Return [X, Y] of the center of cell containing provided text 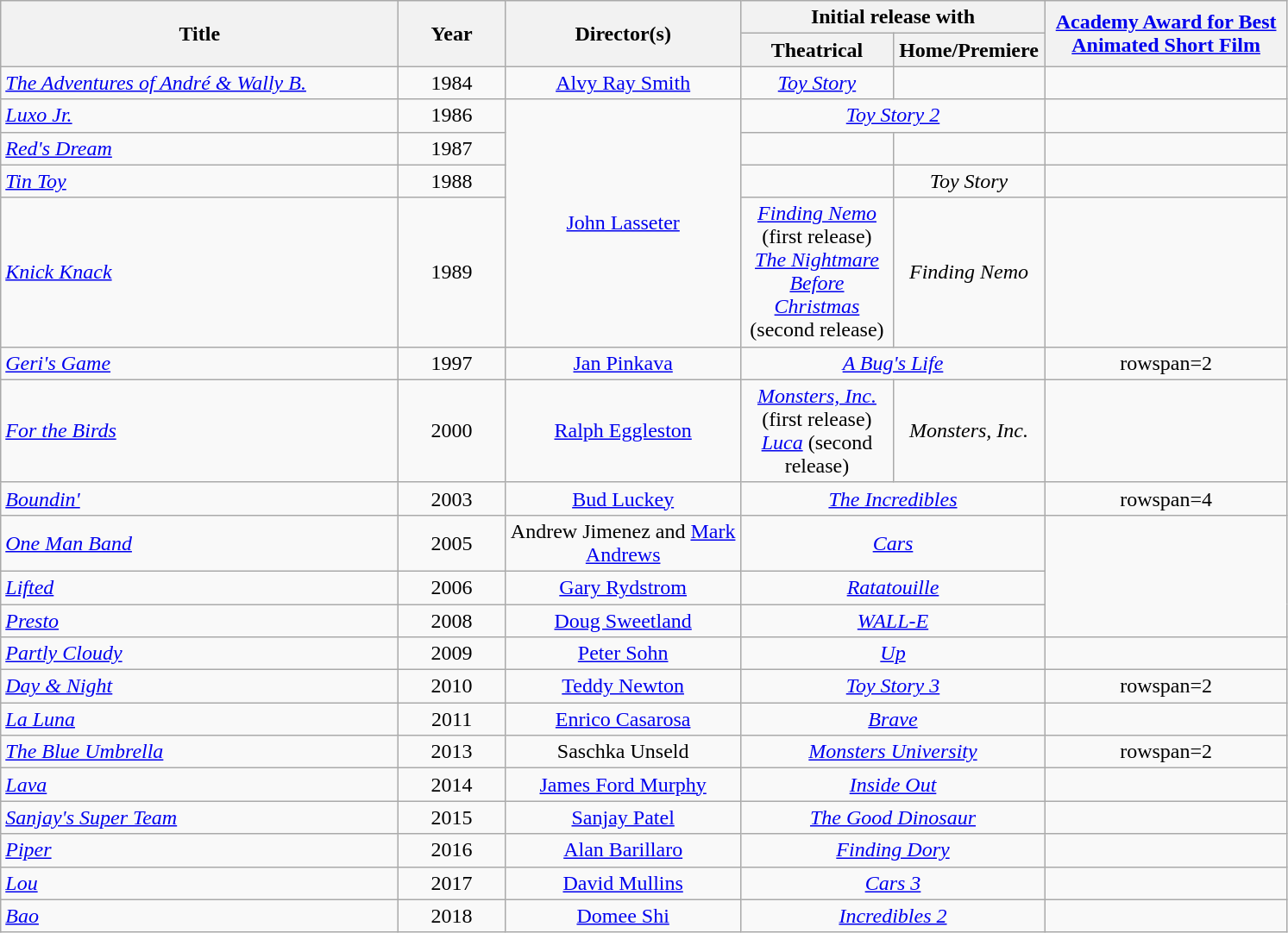
One Man Band [200, 543]
2015 [452, 817]
John Lasseter [623, 222]
Doug Sweetland [623, 620]
2000 [452, 431]
Piper [200, 850]
Teddy Newton [623, 686]
Lava [200, 785]
1988 [452, 181]
Incredibles 2 [893, 916]
1987 [452, 148]
WALL-E [893, 620]
Home/Premiere [969, 50]
La Luna [200, 719]
Ratatouille [893, 587]
Inside Out [893, 785]
Bao [200, 916]
Alvy Ray Smith [623, 83]
2016 [452, 850]
The Adventures of André & Wally B. [200, 83]
Finding Nemo (first release)The Nightmare Before Christmas (second release) [817, 272]
2013 [452, 752]
2010 [452, 686]
Finding Dory [893, 850]
The Incredibles [893, 498]
A Bug's Life [893, 363]
Monsters, Inc. [969, 431]
The Good Dinosaur [893, 817]
1989 [452, 272]
Bud Luckey [623, 498]
Jan Pinkava [623, 363]
Title [200, 34]
Presto [200, 620]
Sanjay Patel [623, 817]
2018 [452, 916]
Luxo Jr. [200, 116]
Partly Cloudy [200, 654]
2017 [452, 883]
Alan Barillaro [623, 850]
1986 [452, 116]
David Mullins [623, 883]
2003 [452, 498]
The Blue Umbrella [200, 752]
Lifted [200, 587]
Andrew Jimenez and Mark Andrews [623, 543]
Monsters University [893, 752]
2011 [452, 719]
Saschka Unseld [623, 752]
Boundin' [200, 498]
Domee Shi [623, 916]
Lou [200, 883]
Sanjay's Super Team [200, 817]
Geri's Game [200, 363]
Toy Story 2 [893, 116]
Up [893, 654]
1997 [452, 363]
Initial release with [893, 17]
2014 [452, 785]
Brave [893, 719]
Day & Night [200, 686]
Red's Dream [200, 148]
Cars 3 [893, 883]
2009 [452, 654]
Knick Knack [200, 272]
2005 [452, 543]
Tin Toy [200, 181]
Gary Rydstrom [623, 587]
2006 [452, 587]
Finding Nemo [969, 272]
For the Birds [200, 431]
rowspan=4 [1166, 498]
Year [452, 34]
Monsters, Inc. (first release)Luca (second release) [817, 431]
Academy Award for Best Animated Short Film [1166, 34]
James Ford Murphy [623, 785]
Peter Sohn [623, 654]
Toy Story 3 [893, 686]
Director(s) [623, 34]
2008 [452, 620]
Ralph Eggleston [623, 431]
Cars [893, 543]
Enrico Casarosa [623, 719]
Theatrical [817, 50]
1984 [452, 83]
